Provide the [X, Y] coordinate of the cell's center where the given text is located.  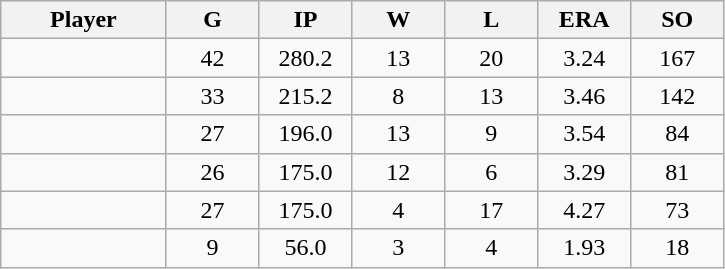
W [398, 20]
SO [678, 20]
6 [492, 172]
4.27 [584, 210]
81 [678, 172]
IP [306, 20]
3.46 [584, 96]
20 [492, 58]
L [492, 20]
Player [84, 20]
3.24 [584, 58]
1.93 [584, 248]
17 [492, 210]
42 [212, 58]
215.2 [306, 96]
73 [678, 210]
8 [398, 96]
33 [212, 96]
3.54 [584, 134]
26 [212, 172]
ERA [584, 20]
18 [678, 248]
196.0 [306, 134]
56.0 [306, 248]
G [212, 20]
3.29 [584, 172]
84 [678, 134]
12 [398, 172]
280.2 [306, 58]
167 [678, 58]
3 [398, 248]
142 [678, 96]
